Extract the [x, y] coordinate from the center of the cell holding the provided text.  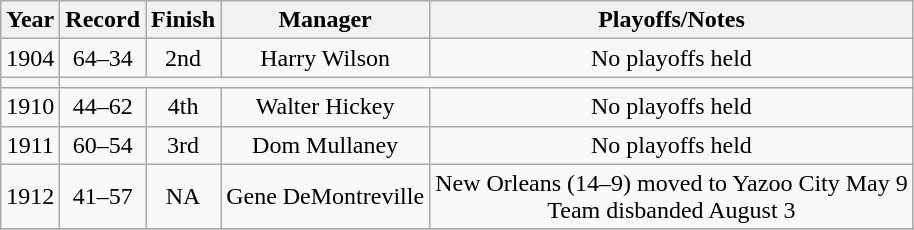
41–57 [103, 196]
Manager [326, 20]
Walter Hickey [326, 107]
2nd [184, 58]
1904 [30, 58]
New Orleans (14–9) moved to Yazoo City May 9Team disbanded August 3 [672, 196]
Harry Wilson [326, 58]
3rd [184, 145]
4th [184, 107]
NA [184, 196]
Finish [184, 20]
Year [30, 20]
Record [103, 20]
1911 [30, 145]
Dom Mullaney [326, 145]
Gene DeMontreville [326, 196]
44–62 [103, 107]
60–54 [103, 145]
1910 [30, 107]
Playoffs/Notes [672, 20]
64–34 [103, 58]
1912 [30, 196]
